Return [X, Y] of the center of cell containing provided text 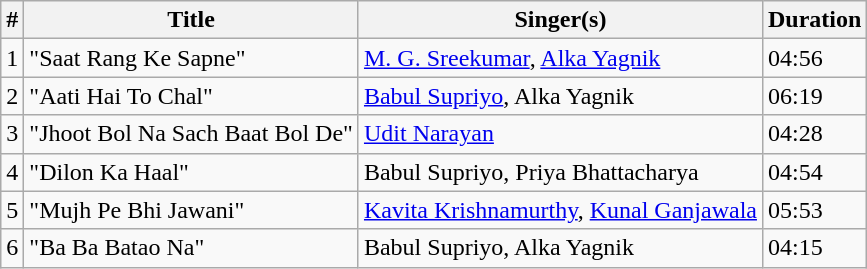
"Dilon Ka Haal" [192, 172]
3 [12, 134]
"Ba Ba Batao Na" [192, 248]
1 [12, 58]
M. G. Sreekumar, Alka Yagnik [560, 58]
2 [12, 96]
05:53 [814, 210]
"Jhoot Bol Na Sach Baat Bol De" [192, 134]
04:56 [814, 58]
Duration [814, 20]
"Saat Rang Ke Sapne" [192, 58]
04:15 [814, 248]
6 [12, 248]
"Aati Hai To Chal" [192, 96]
Title [192, 20]
06:19 [814, 96]
04:54 [814, 172]
# [12, 20]
Singer(s) [560, 20]
Babul Supriyo, Priya Bhattacharya [560, 172]
Udit Narayan [560, 134]
5 [12, 210]
"Mujh Pe Bhi Jawani" [192, 210]
04:28 [814, 134]
4 [12, 172]
Kavita Krishnamurthy, Kunal Ganjawala [560, 210]
